Determine the (x, y) coordinate at the center of the cell enclosing the given text.  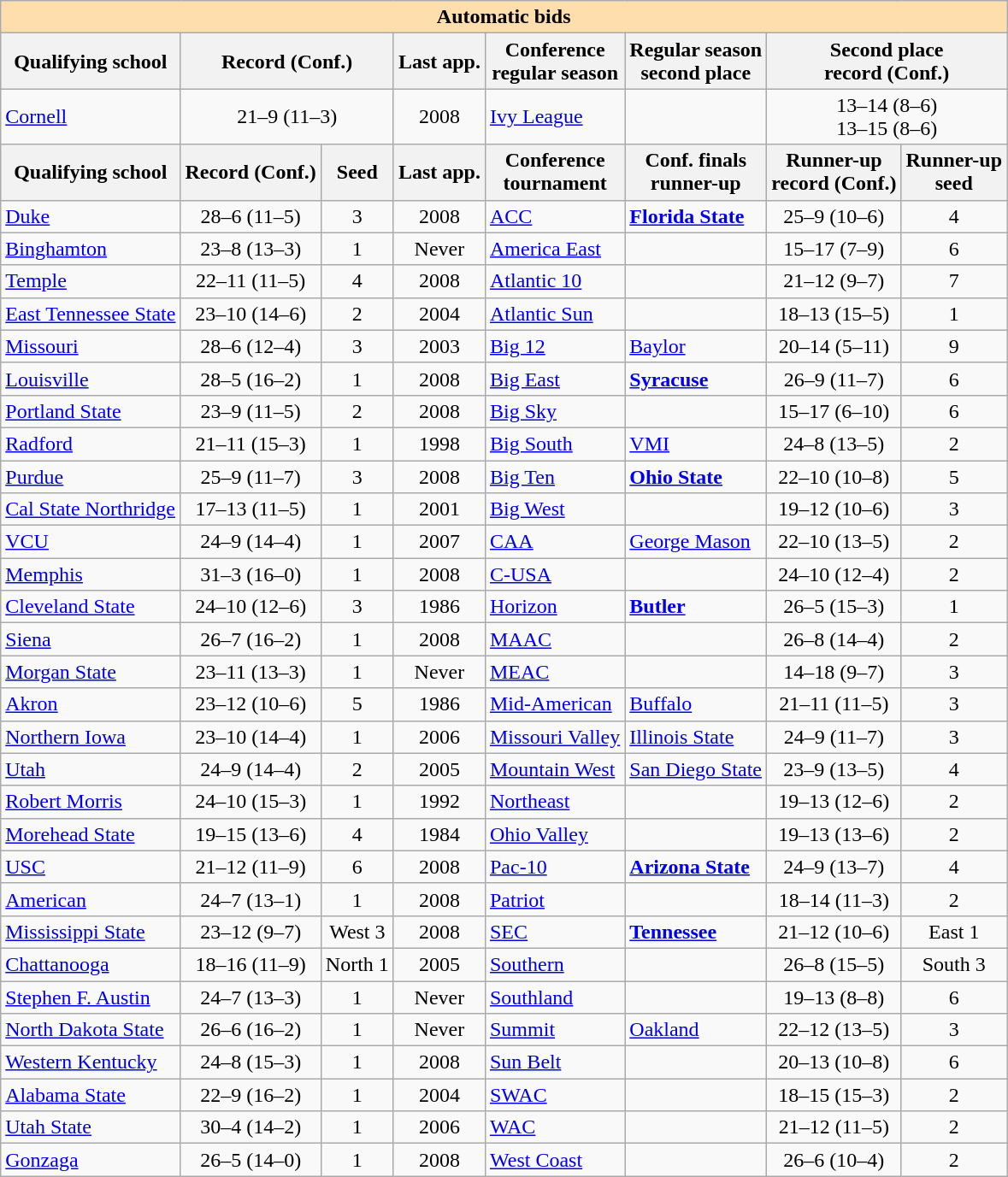
21–12 (9–7) (834, 281)
24–8 (15–3) (251, 1062)
Conferencetournament (554, 173)
Cornell (91, 116)
26–9 (11–7) (834, 379)
MEAC (554, 672)
Oakland (696, 1030)
2003 (439, 346)
Gonzaga (91, 1160)
Buffalo (696, 704)
Mountain West (554, 769)
24–10 (12–6) (251, 607)
VCU (91, 542)
Missouri (91, 346)
26–6 (10–4) (834, 1160)
1984 (439, 834)
Big Ten (554, 476)
Baylor (696, 346)
Atlantic 10 (554, 281)
Second placerecord (Conf.) (887, 62)
19–13 (13–6) (834, 834)
Summit (554, 1030)
Duke (91, 216)
VMI (696, 444)
18–13 (15–5) (834, 314)
15–17 (7–9) (834, 249)
18–15 (15–3) (834, 1095)
21–12 (11–5) (834, 1127)
Seed (357, 173)
Radford (91, 444)
Syracuse (696, 379)
West 3 (357, 932)
24–10 (15–3) (251, 802)
Southland (554, 998)
19–13 (8–8) (834, 998)
Illinois State (696, 737)
24–8 (13–5) (834, 444)
31–3 (16–0) (251, 574)
George Mason (696, 542)
23–9 (11–5) (251, 411)
19–15 (13–6) (251, 834)
Atlantic Sun (554, 314)
24–7 (13–3) (251, 998)
22–10 (13–5) (834, 542)
South 3 (954, 964)
Ohio Valley (554, 834)
Patriot (554, 899)
Purdue (91, 476)
SEC (554, 932)
Big South (554, 444)
Conf. finalsrunner-up (696, 173)
22–10 (10–8) (834, 476)
WAC (554, 1127)
Louisville (91, 379)
23–11 (13–3) (251, 672)
West Coast (554, 1160)
Regular seasonsecond place (696, 62)
Butler (696, 607)
Utah State (91, 1127)
28–6 (12–4) (251, 346)
Temple (91, 281)
Sun Belt (554, 1062)
23–8 (13–3) (251, 249)
Southern (554, 964)
Cleveland State (91, 607)
23–9 (13–5) (834, 769)
2007 (439, 542)
18–16 (11–9) (251, 964)
26–8 (14–4) (834, 639)
Northern Iowa (91, 737)
22–11 (11–5) (251, 281)
North 1 (357, 964)
25–9 (10–6) (834, 216)
26–5 (15–3) (834, 607)
23–10 (14–4) (251, 737)
26–8 (15–5) (834, 964)
19–13 (12–6) (834, 802)
Big East (554, 379)
Automatic bids (504, 17)
C-USA (554, 574)
Ohio State (696, 476)
Siena (91, 639)
Runner-uprecord (Conf.) (834, 173)
24–9 (13–7) (834, 867)
USC (91, 867)
19–12 (10–6) (834, 509)
Morehead State (91, 834)
7 (954, 281)
25–9 (11–7) (251, 476)
Portland State (91, 411)
Big Sky (554, 411)
Ivy League (554, 116)
East 1 (954, 932)
9 (954, 346)
15–17 (6–10) (834, 411)
26–7 (16–2) (251, 639)
23–12 (9–7) (251, 932)
24–10 (12–4) (834, 574)
Morgan State (91, 672)
21–11 (15–3) (251, 444)
Tennessee (696, 932)
Conferenceregular season (554, 62)
Missouri Valley (554, 737)
Utah (91, 769)
American (91, 899)
28–5 (16–2) (251, 379)
SWAC (554, 1095)
22–9 (16–2) (251, 1095)
Akron (91, 704)
2001 (439, 509)
Mississippi State (91, 932)
22–12 (13–5) (834, 1030)
Horizon (554, 607)
Big West (554, 509)
Pac-10 (554, 867)
28–6 (11–5) (251, 216)
Cal State Northridge (91, 509)
18–14 (11–3) (834, 899)
East Tennessee State (91, 314)
24–7 (13–1) (251, 899)
Alabama State (91, 1095)
1998 (439, 444)
Western Kentucky (91, 1062)
San Diego State (696, 769)
Big 12 (554, 346)
26–5 (14–0) (251, 1160)
21–11 (11–5) (834, 704)
20–14 (5–11) (834, 346)
Runner-upseed (954, 173)
Mid-American (554, 704)
13–14 (8–6)13–15 (8–6) (887, 116)
Florida State (696, 216)
Robert Morris (91, 802)
21–9 (11–3) (287, 116)
14–18 (9–7) (834, 672)
17–13 (11–5) (251, 509)
21–12 (11–9) (251, 867)
Memphis (91, 574)
24–9 (11–7) (834, 737)
MAAC (554, 639)
Arizona State (696, 867)
23–10 (14–6) (251, 314)
23–12 (10–6) (251, 704)
North Dakota State (91, 1030)
26–6 (16–2) (251, 1030)
Binghamton (91, 249)
ACC (554, 216)
1992 (439, 802)
30–4 (14–2) (251, 1127)
Chattanooga (91, 964)
CAA (554, 542)
21–12 (10–6) (834, 932)
20–13 (10–8) (834, 1062)
Stephen F. Austin (91, 998)
Northeast (554, 802)
America East (554, 249)
